Determine the (X, Y) coordinate at the center of the cell enclosing the given text.  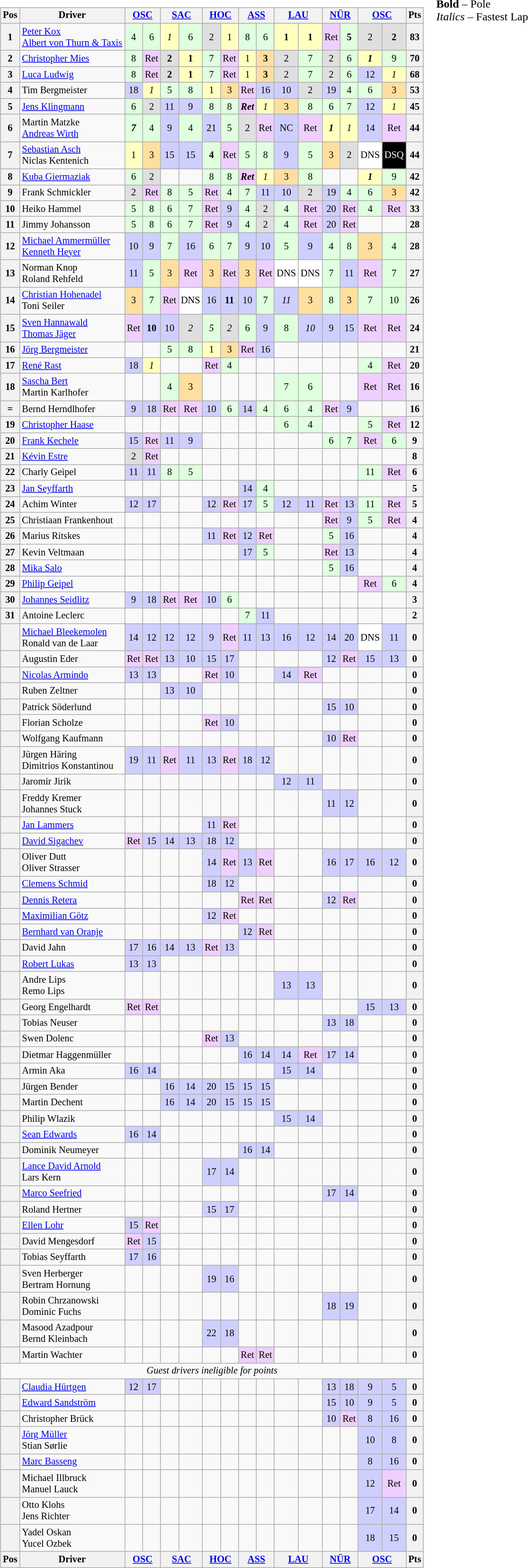
Nicolas Armindo (72, 675)
Marc Basseng (72, 1462)
29 (10, 584)
Patrick Söderlund (72, 707)
Jimmy Johansson (72, 225)
23 (10, 488)
Christian Hohenadel Toni Seiler (72, 301)
Frank Schmickler (72, 193)
Martin Wachter (72, 1355)
68 (415, 75)
Marius Ritskes (72, 536)
30 (10, 600)
Achim Winter (72, 504)
Freddy Kremer Johannes Stuck (72, 803)
Christopher Brück (72, 1419)
Augustin Eder (72, 659)
45 (415, 106)
Jan Lammers (72, 825)
Maximilian Götz (72, 916)
Jan Seyffarth (72, 488)
Clemens Schmid (72, 884)
René Rast (72, 366)
83 (415, 37)
= (10, 409)
David Mengesdorf (72, 1242)
Michael Bleekemolen Ronald van de Laar (72, 637)
33 (415, 209)
Tim Bergmeister (72, 90)
Sven Herberger Bertram Hornung (72, 1279)
Johannes Seidlitz (72, 600)
Roland Hertner (72, 1209)
Lance David Arnold Lars Kern (72, 1172)
70 (415, 59)
Philip Wlazik (72, 1119)
Jens Klingmann (72, 106)
Georg Engelhardt (72, 1007)
Jaromir Jirik (72, 782)
Philip Geipel (72, 584)
Robin Chrzanowski Dominic Fuchs (72, 1306)
Wolfgang Kaufmann (72, 739)
Guest drivers ineligible for points (212, 1371)
Jürgen Häring Dimitrios Konstantinou (72, 760)
Jürgen Bender (72, 1087)
Armin Aka (72, 1071)
David Sigachev (72, 841)
31 (10, 616)
Martin Matzke Andreas Wirth (72, 128)
Swen Dolenc (72, 1039)
Mika Salo (72, 568)
Charly Geipel (72, 473)
Michael Illbruck Manuel Lauck (72, 1483)
Dominik Neumeyer (72, 1150)
Jörg Bergmeister (72, 350)
Tobias Neuser (72, 1023)
Bernhard van Oranje (72, 932)
Sven Hannawald Thomas Jäger (72, 328)
Oliver Dutt Oliver Strasser (72, 863)
Sean Edwards (72, 1135)
Martin Dechent (72, 1102)
Ruben Zeltner (72, 691)
Edward Sandström (72, 1403)
Robert Lukas (72, 964)
Antoine Leclerc (72, 616)
Otto Klohs Jens Richter (72, 1511)
Christopher Haase (72, 425)
Christiaan Frankenhout (72, 520)
Sebastian Asch Niclas Kentenich (72, 155)
Bernd Herndlhofer (72, 409)
Luca Ludwig (72, 75)
53 (415, 90)
NC (286, 128)
DSQ (394, 155)
Sascha Bert Martin Karlhofer (72, 387)
Claudia Hürtgen (72, 1387)
Dietmar Haggenmüller (72, 1055)
Yadel Oskan Yucel Ozbek (72, 1538)
Andre Lips Remo Lips (72, 986)
Ellen Lohr (72, 1225)
David Jahn (72, 948)
Kuba Giermaziak (72, 177)
Marco Seefried (72, 1194)
Michael Ammermüller Kenneth Heyer (72, 247)
25 (10, 520)
Jörg Müller Stian Sørlie (72, 1440)
Christopher Mies (72, 59)
Kévin Estre (72, 457)
Masood Azadpour Bernd Kleinbach (72, 1333)
Frank Kechele (72, 440)
Tobias Seyffarth (72, 1257)
Kevin Veltmaan (72, 552)
Florian Scholze (72, 723)
Heiko Hammel (72, 209)
Norman Knop Roland Rehfeld (72, 273)
Dennis Retera (72, 900)
Peter Kox Albert von Thurn & Taxis (72, 37)
